Scan for the cell matching the given text and deliver its [X, Y] coordinate at center. 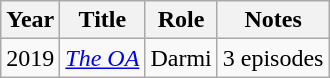
3 episodes [273, 58]
Title [102, 20]
Notes [273, 20]
The OA [102, 58]
Role [181, 20]
Darmi [181, 58]
Year [30, 20]
2019 [30, 58]
